Search for the cell housing the specified text and yield its [X, Y] center coordinate. 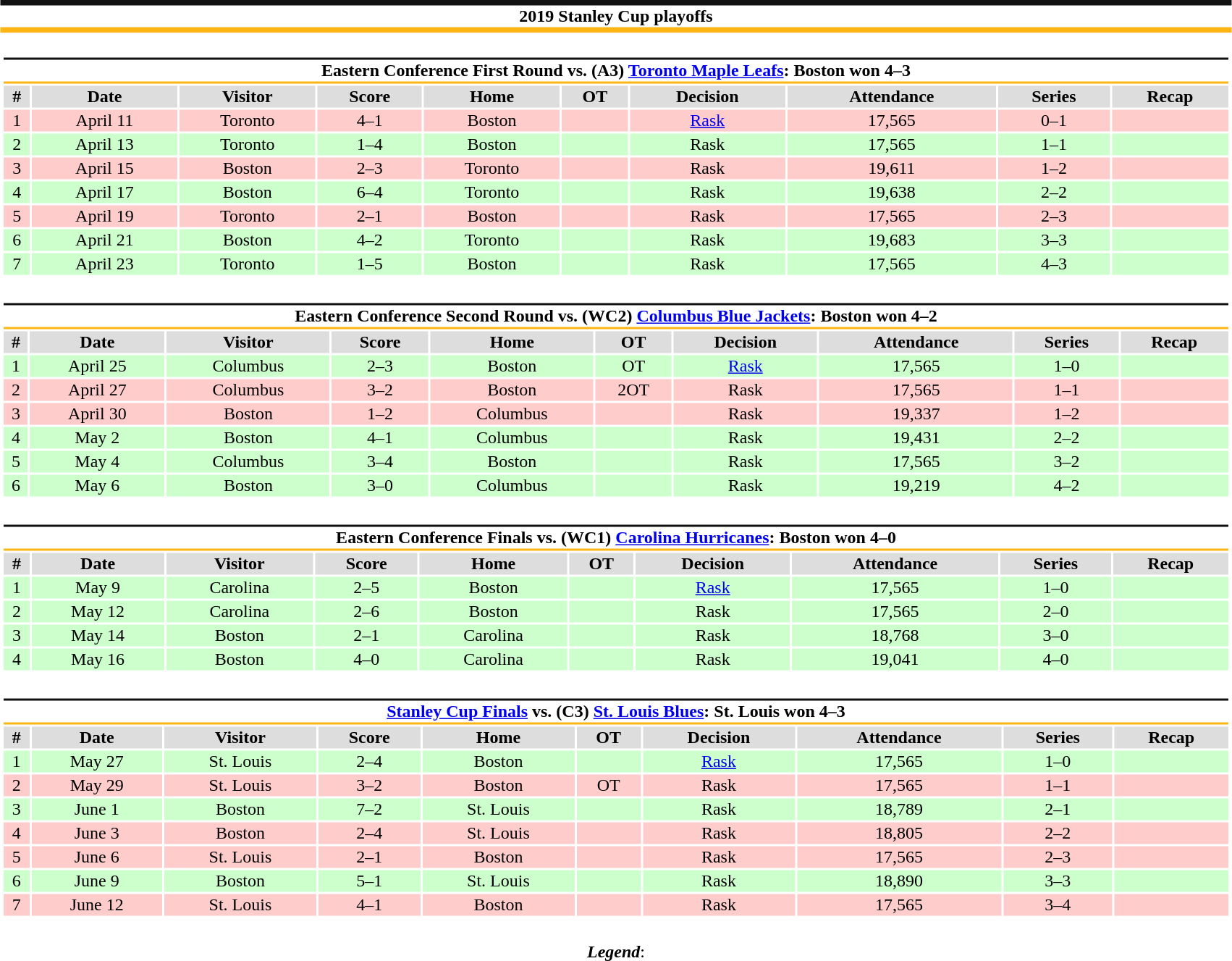
18,890 [899, 881]
May 9 [98, 587]
April 15 [104, 169]
June 12 [96, 905]
19,611 [892, 169]
0–1 [1054, 121]
Eastern Conference Second Round vs. (WC2) Columbus Blue Jackets: Boston won 4–2 [615, 316]
April 30 [98, 414]
1–5 [369, 264]
May 16 [98, 660]
19,041 [895, 660]
18,789 [899, 809]
2–0 [1055, 612]
18,768 [895, 635]
2–5 [366, 587]
19,337 [916, 414]
April 27 [98, 390]
June 9 [96, 881]
May 12 [98, 612]
2OT [633, 390]
2019 Stanley Cup playoffs [616, 16]
June 1 [96, 809]
18,805 [899, 834]
6–4 [369, 192]
7–2 [369, 809]
Eastern Conference First Round vs. (A3) Toronto Maple Leafs: Boston won 4–3 [615, 71]
Stanley Cup Finals vs. (C3) St. Louis Blues: St. Louis won 4–3 [615, 711]
May 6 [98, 486]
19,683 [892, 240]
1–4 [369, 144]
May 14 [98, 635]
2–6 [366, 612]
June 6 [96, 857]
19,431 [916, 438]
April 23 [104, 264]
April 17 [104, 192]
April 13 [104, 144]
May 4 [98, 461]
19,638 [892, 192]
May 29 [96, 786]
Eastern Conference Finals vs. (WC1) Carolina Hurricanes: Boston won 4–0 [615, 537]
April 25 [98, 366]
April 19 [104, 217]
19,219 [916, 486]
April 11 [104, 121]
May 2 [98, 438]
4–3 [1054, 264]
June 3 [96, 834]
April 21 [104, 240]
5–1 [369, 881]
May 27 [96, 761]
